For the text-containing cell, return its midpoint in [X, Y] coordinate format. 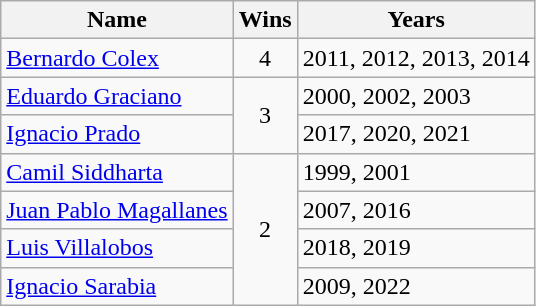
2009, 2022 [416, 286]
Bernardo Colex [117, 58]
Ignacio Prado [117, 134]
Wins [265, 20]
2000, 2002, 2003 [416, 96]
3 [265, 115]
Luis Villalobos [117, 248]
2007, 2016 [416, 210]
2011, 2012, 2013, 2014 [416, 58]
Juan Pablo Magallanes [117, 210]
2017, 2020, 2021 [416, 134]
2018, 2019 [416, 248]
1999, 2001 [416, 172]
Camil Siddharta [117, 172]
Eduardo Graciano [117, 96]
Ignacio Sarabia [117, 286]
Name [117, 20]
4 [265, 58]
2 [265, 229]
Years [416, 20]
